Identify which cell holds the provided text, then report its (x, y) central coordinate. 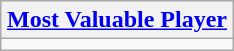
Most Valuable Player (116, 20)
